Locate the cell with the specified text and output its (x, y) center coordinate. 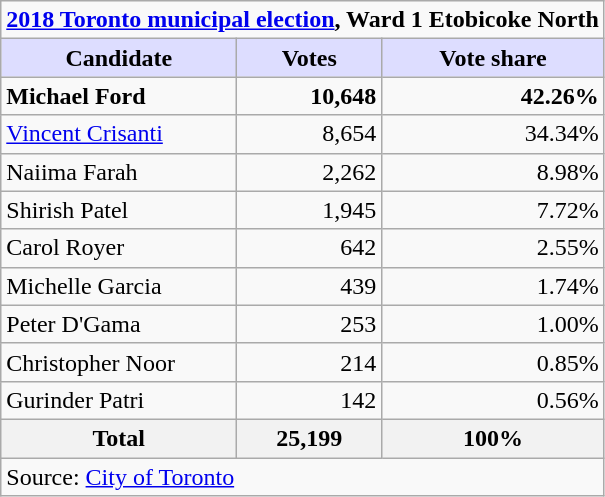
Vincent Crisanti (119, 134)
1.00% (494, 324)
Votes (310, 58)
642 (310, 248)
1.74% (494, 286)
Total (119, 438)
Candidate (119, 58)
Carol Royer (119, 248)
100% (494, 438)
Peter D'Gama (119, 324)
Christopher Noor (119, 362)
2.55% (494, 248)
Michael Ford (119, 96)
Gurinder Patri (119, 400)
Naiima Farah (119, 172)
10,648 (310, 96)
2,262 (310, 172)
2018 Toronto municipal election, Ward 1 Etobicoke North (303, 20)
0.85% (494, 362)
8,654 (310, 134)
7.72% (494, 210)
Michelle Garcia (119, 286)
Vote share (494, 58)
439 (310, 286)
0.56% (494, 400)
253 (310, 324)
34.34% (494, 134)
8.98% (494, 172)
1,945 (310, 210)
Source: City of Toronto (303, 477)
214 (310, 362)
142 (310, 400)
42.26% (494, 96)
Shirish Patel (119, 210)
25,199 (310, 438)
